For the text-containing cell, return its midpoint in [x, y] coordinate format. 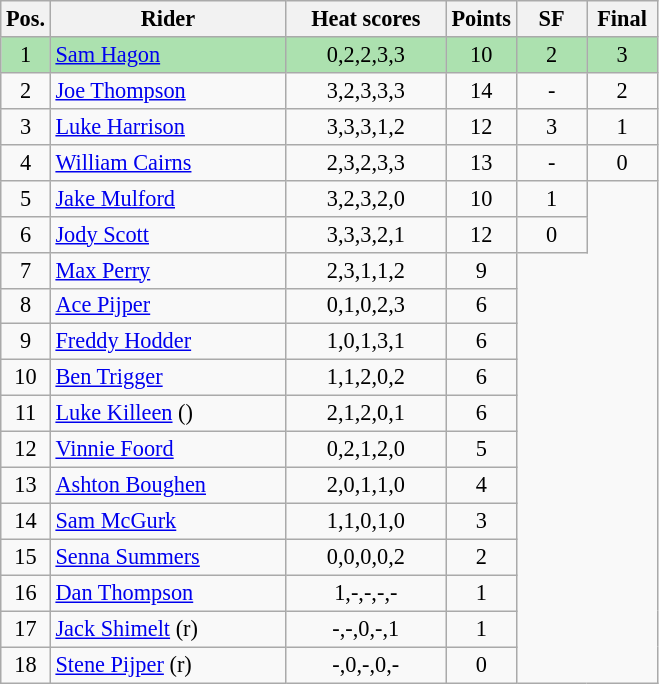
Ashton Boughen [168, 485]
Jake Mulford [168, 198]
8 [26, 306]
Stene Pijper (r) [168, 665]
3,3,3,1,2 [366, 126]
3,3,3,2,1 [366, 234]
Max Perry [168, 270]
Jody Scott [168, 234]
Points [481, 19]
Freddy Hodder [168, 342]
-,-,0,-,1 [366, 629]
-,0,-,0,- [366, 665]
Sam Hagon [168, 55]
0,1,0,2,3 [366, 306]
Vinnie Foord [168, 450]
Luke Harrison [168, 126]
2,3,1,1,2 [366, 270]
Rider [168, 19]
0,2,1,2,0 [366, 450]
7 [26, 270]
Sam McGurk [168, 521]
Heat scores [366, 19]
2,1,2,0,1 [366, 414]
17 [26, 629]
SF [551, 19]
1,1,2,0,2 [366, 378]
1,1,0,1,0 [366, 521]
Ace Pijper [168, 306]
3,2,3,3,3 [366, 90]
Senna Summers [168, 557]
1,0,1,3,1 [366, 342]
Final [622, 19]
William Cairns [168, 162]
Joe Thompson [168, 90]
Dan Thompson [168, 593]
2,3,2,3,3 [366, 162]
16 [26, 593]
1,-,-,-,- [366, 593]
18 [26, 665]
Pos. [26, 19]
15 [26, 557]
11 [26, 414]
Luke Killeen () [168, 414]
0,2,2,3,3 [366, 55]
3,2,3,2,0 [366, 198]
0,0,0,0,2 [366, 557]
Ben Trigger [168, 378]
Jack Shimelt (r) [168, 629]
2,0,1,1,0 [366, 485]
